Locate the cell with the specified text and output its [X, Y] center coordinate. 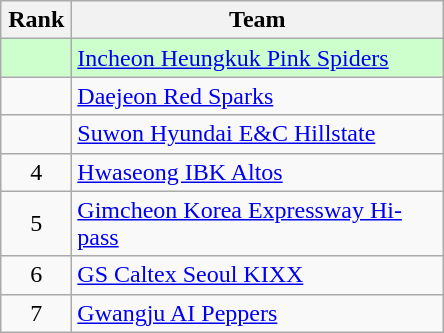
7 [36, 313]
6 [36, 275]
Incheon Heungkuk Pink Spiders [258, 58]
Team [258, 20]
Daejeon Red Sparks [258, 96]
Gimcheon Korea Expressway Hi-pass [258, 224]
4 [36, 172]
Rank [36, 20]
Suwon Hyundai E&C Hillstate [258, 134]
GS Caltex Seoul KIXX [258, 275]
5 [36, 224]
Gwangju AI Peppers [258, 313]
Hwaseong IBK Altos [258, 172]
